Locate the cell with the specified text and output its (x, y) center coordinate. 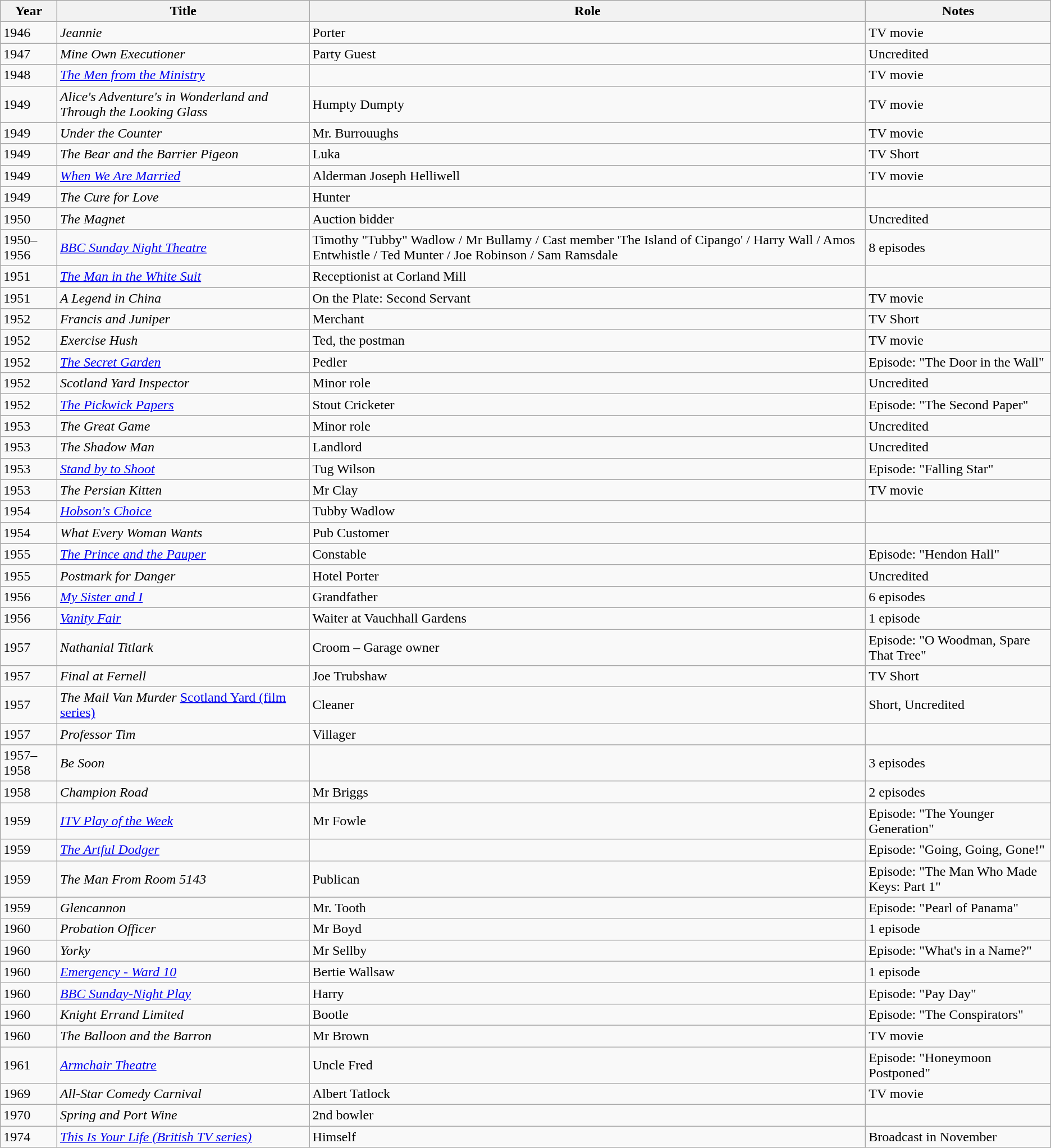
Stout Cricketer (587, 405)
Merchant (587, 319)
Professor Tim (183, 734)
1957–1958 (29, 763)
Role (587, 11)
The Mail Van Murder Scotland Yard (film series) (183, 705)
3 episodes (958, 763)
Waiter at Vauchhall Gardens (587, 618)
Pub Customer (587, 533)
Himself (587, 1137)
Joe Trubshaw (587, 676)
Party Guest (587, 54)
Episode: "What's in a Name?" (958, 950)
6 episodes (958, 597)
Albert Tatlock (587, 1094)
Timothy "Tubby" Wadlow / Mr Bullamy / Cast member 'The Island of Cipango' / Harry Wall / Amos Entwhistle / Ted Munter / Joe Robinson / Sam Ramsdale (587, 247)
Ted, the postman (587, 341)
2 episodes (958, 792)
When We Are Married (183, 176)
Mr Briggs (587, 792)
Episode: "Hendon Hall" (958, 554)
A Legend in China (183, 298)
Humpty Dumpty (587, 104)
Episode: "The Man Who Made Keys: Part 1" (958, 879)
This Is Your Life (British TV series) (183, 1137)
Episode: "The Door in the Wall" (958, 362)
The Prince and the Pauper (183, 554)
Mr Boyd (587, 929)
Mr Clay (587, 490)
Episode: "The Conspirators" (958, 1014)
Title (183, 11)
ITV Play of the Week (183, 821)
Receptionist at Corland Mill (587, 276)
The Great Game (183, 426)
Villager (587, 734)
Episode: "O Woodman, Spare That Tree" (958, 647)
The Secret Garden (183, 362)
Bertie Wallsaw (587, 972)
Probation Officer (183, 929)
1950–1956 (29, 247)
1946 (29, 33)
Exercise Hush (183, 341)
Jeannie (183, 33)
My Sister and I (183, 597)
Notes (958, 11)
The Men from the Ministry (183, 75)
Landlord (587, 447)
1974 (29, 1137)
Episode: "Pay Day" (958, 993)
Mr Fowle (587, 821)
The Shadow Man (183, 447)
Emergency - Ward 10 (183, 972)
The Artful Dodger (183, 850)
Vanity Fair (183, 618)
1958 (29, 792)
Tubby Wadlow (587, 511)
Porter (587, 33)
Year (29, 11)
Episode: "The Second Paper" (958, 405)
Mr. Burrouughs (587, 133)
Mr Brown (587, 1036)
Mine Own Executioner (183, 54)
Mr. Tooth (587, 908)
Champion Road (183, 792)
Pedler (587, 362)
Publican (587, 879)
Constable (587, 554)
Luka (587, 154)
The Persian Kitten (183, 490)
Spring and Port Wine (183, 1115)
On the Plate: Second Servant (587, 298)
The Balloon and the Barron (183, 1036)
Broadcast in November (958, 1137)
Episode: "Pearl of Panama" (958, 908)
Episode: "Going, Going, Gone!" (958, 850)
Armchair Theatre (183, 1064)
Mr Sellby (587, 950)
Uncle Fred (587, 1064)
Hobson's Choice (183, 511)
8 episodes (958, 247)
1948 (29, 75)
1961 (29, 1064)
1969 (29, 1094)
Episode: "Honeymoon Postponed" (958, 1064)
Auction bidder (587, 218)
The Magnet (183, 218)
All-Star Comedy Carnival (183, 1094)
Episode: "Falling Star" (958, 469)
Short, Uncredited (958, 705)
Tug Wilson (587, 469)
Grandfather (587, 597)
The Bear and the Barrier Pigeon (183, 154)
Francis and Juniper (183, 319)
1950 (29, 218)
Hunter (587, 197)
Alderman Joseph Helliwell (587, 176)
Croom – Garage owner (587, 647)
The Pickwick Papers (183, 405)
Yorky (183, 950)
Episode: "The Younger Generation" (958, 821)
What Every Woman Wants (183, 533)
Final at Fernell (183, 676)
Alice's Adventure's in Wonderland and Through the Looking Glass (183, 104)
Bootle (587, 1014)
The Cure for Love (183, 197)
Cleaner (587, 705)
The Man From Room 5143 (183, 879)
1970 (29, 1115)
BBC Sunday Night Theatre (183, 247)
Postmark for Danger (183, 575)
2nd bowler (587, 1115)
Glencannon (183, 908)
1947 (29, 54)
Knight Errand Limited (183, 1014)
BBC Sunday-Night Play (183, 993)
Stand by to Shoot (183, 469)
The Man in the White Suit (183, 276)
Be Soon (183, 763)
Scotland Yard Inspector (183, 383)
Hotel Porter (587, 575)
Harry (587, 993)
Under the Counter (183, 133)
Nathanial Titlark (183, 647)
